Find where the given text appears and provide that cell's center as (X, Y) coordinate. 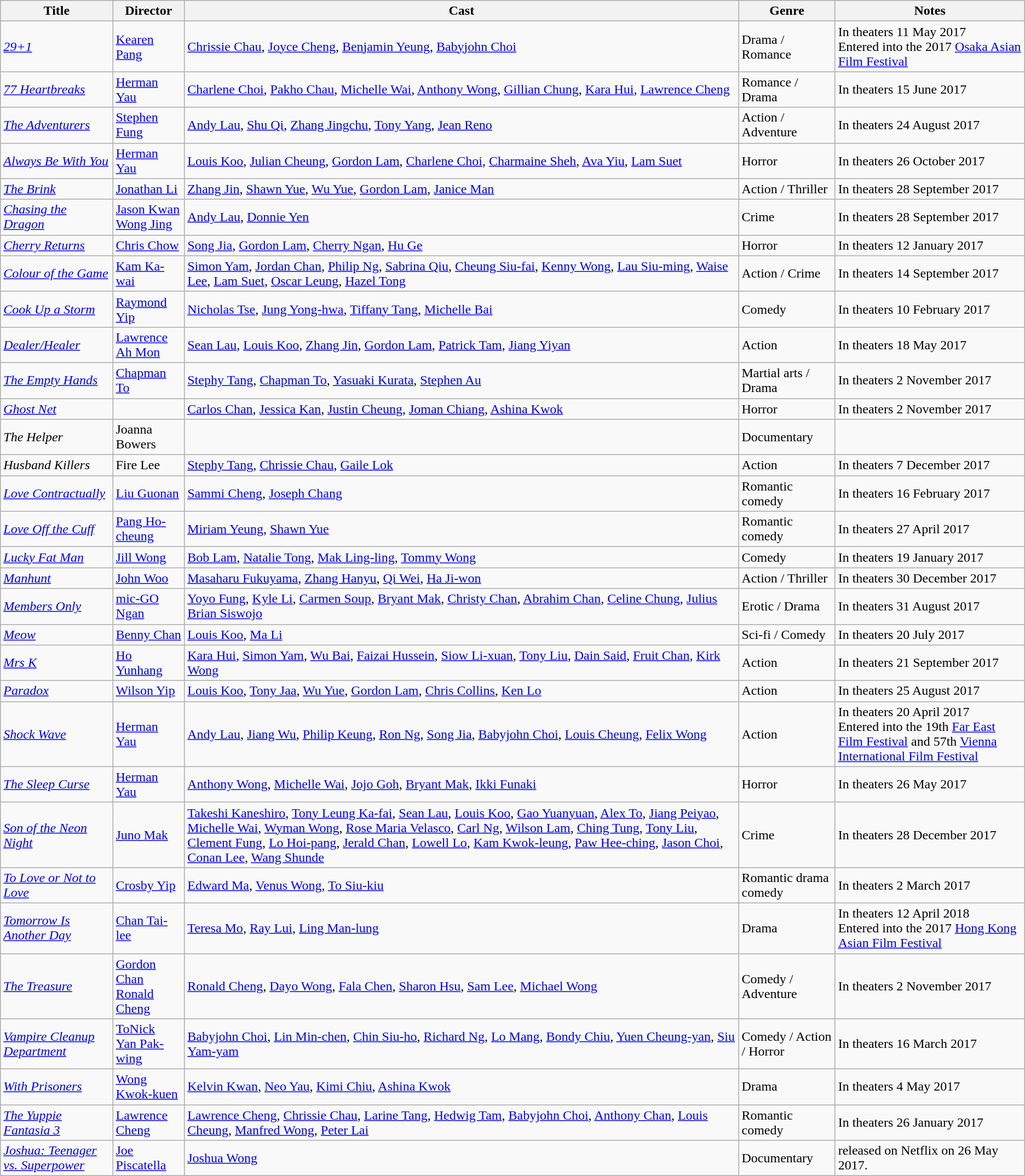
Chan Tai-lee (149, 928)
Nicholas Tse, Jung Yong-hwa, Tiffany Tang, Michelle Bai (462, 309)
The Empty Hands (57, 380)
In theaters 30 December 2017 (930, 578)
Andy Lau, Jiang Wu, Philip Keung, Ron Ng, Song Jia, Babyjohn Choi, Louis Cheung, Felix Wong (462, 734)
Gordon Chan Ronald Cheng (149, 987)
The Sleep Curse (57, 784)
The Brink (57, 189)
Ho Yunhang (149, 662)
77 Heartbreaks (57, 90)
released on Netflix on 26 May 2017. (930, 1158)
Lawrence Ah Mon (149, 345)
John Woo (149, 578)
Yoyo Fung, Kyle Li, Carmen Soup, Bryant Mak, Christy Chan, Abrahim Chan, Celine Chung, Julius Brian Siswojo (462, 607)
Simon Yam, Jordan Chan, Philip Ng, Sabrina Qiu, Cheung Siu-fai, Kenny Wong, Lau Siu-ming, Waise Lee, Lam Suet, Oscar Leung, Hazel Tong (462, 274)
In theaters 16 March 2017 (930, 1044)
Masaharu Fukuyama, Zhang Hanyu, Qi Wei, Ha Ji-won (462, 578)
Kam Ka-wai (149, 274)
Genre (787, 11)
In theaters 21 September 2017 (930, 662)
In theaters 2 March 2017 (930, 885)
Son of the Neon Night (57, 834)
Manhunt (57, 578)
Anthony Wong, Michelle Wai, Jojo Goh, Bryant Mak, Ikki Funaki (462, 784)
Action / Adventure (787, 125)
Stephy Tang, Chrissie Chau, Gaile Lok (462, 465)
Title (57, 11)
Andy Lau, Donnie Yen (462, 217)
Louis Koo, Tony Jaa, Wu Yue, Gordon Lam, Chris Collins, Ken Lo (462, 691)
In theaters 27 April 2017 (930, 529)
The Yuppie Fantasia 3 (57, 1122)
Martial arts / Drama (787, 380)
In theaters 4 May 2017 (930, 1087)
Chrissie Chau, Joyce Cheng, Benjamin Yeung, Babyjohn Choi (462, 47)
Stephy Tang, Chapman To, Yasuaki Kurata, Stephen Au (462, 380)
Kara Hui, Simon Yam, Wu Bai, Faizai Hussein, Siow Li-xuan, Tony Liu, Dain Said, Fruit Chan, Kirk Wong (462, 662)
Edward Ma, Venus Wong, To Siu-kiu (462, 885)
Cook Up a Storm (57, 309)
Babyjohn Choi, Lin Min-chen, Chin Siu-ho, Richard Ng, Lo Mang, Bondy Chiu, Yuen Cheung-yan, Siu Yam-yam (462, 1044)
Lawrence Cheng, Chrissie Chau, Larine Tang, Hedwig Tam, Babyjohn Choi, Anthony Chan, Louis Cheung, Manfred Wong, Peter Lai (462, 1122)
Director (149, 11)
Members Only (57, 607)
Joshua Wong (462, 1158)
Crosby Yip (149, 885)
In theaters 18 May 2017 (930, 345)
Chris Chow (149, 245)
Dealer/Healer (57, 345)
In theaters 11 May 2017 Entered into the 2017 Osaka Asian Film Festival (930, 47)
Comedy / Adventure (787, 987)
In theaters 26 January 2017 (930, 1122)
Joe Piscatella (149, 1158)
Zhang Jin, Shawn Yue, Wu Yue, Gordon Lam, Janice Man (462, 189)
Kelvin Kwan, Neo Yau, Kimi Chiu, Ashina Kwok (462, 1087)
Bob Lam, Natalie Tong, Mak Ling-ling, Tommy Wong (462, 557)
The Adventurers (57, 125)
Joshua: Teenager vs. Superpower (57, 1158)
Fire Lee (149, 465)
Sammi Cheng, Joseph Chang (462, 494)
Ronald Cheng, Dayo Wong, Fala Chen, Sharon Hsu, Sam Lee, Michael Wong (462, 987)
Vampire Cleanup Department (57, 1044)
Jason Kwan Wong Jing (149, 217)
Paradox (57, 691)
In theaters 12 January 2017 (930, 245)
Raymond Yip (149, 309)
Action / Crime (787, 274)
In theaters 20 April 2017Entered into the 19th Far East Film Festival and 57th Vienna International Film Festival (930, 734)
Louis Koo, Julian Cheung, Gordon Lam, Charlene Choi, Charmaine Sheh, Ava Yiu, Lam Suet (462, 161)
In theaters 25 August 2017 (930, 691)
Joanna Bowers (149, 437)
Lawrence Cheng (149, 1122)
To Love or Not to Love (57, 885)
Song Jia, Gordon Lam, Cherry Ngan, Hu Ge (462, 245)
With Prisoners (57, 1087)
Tomorrow Is Another Day (57, 928)
Chasing the Dragon (57, 217)
Cherry Returns (57, 245)
Comedy / Action / Horror (787, 1044)
In theaters 26 October 2017 (930, 161)
In theaters 15 June 2017 (930, 90)
ToNick Yan Pak-wing (149, 1044)
Husband Killers (57, 465)
Wilson Yip (149, 691)
In theaters 28 December 2017 (930, 834)
Romance / Drama (787, 90)
Liu Guonan (149, 494)
Kearen Pang (149, 47)
Ghost Net (57, 409)
Carlos Chan, Jessica Kan, Justin Cheung, Joman Chiang, Ashina Kwok (462, 409)
Love Contractually (57, 494)
In theaters 31 August 2017 (930, 607)
Chapman To (149, 380)
Sci-fi / Comedy (787, 635)
Love Off the Cuff (57, 529)
Meow (57, 635)
Sean Lau, Louis Koo, Zhang Jin, Gordon Lam, Patrick Tam, Jiang Yiyan (462, 345)
Wong Kwok-kuen (149, 1087)
Shock Wave (57, 734)
Always Be With You (57, 161)
Charlene Choi, Pakho Chau, Michelle Wai, Anthony Wong, Gillian Chung, Kara Hui, Lawrence Cheng (462, 90)
Louis Koo, Ma Li (462, 635)
Andy Lau, Shu Qi, Zhang Jingchu, Tony Yang, Jean Reno (462, 125)
Lucky Fat Man (57, 557)
Cast (462, 11)
mic-GO Ngan (149, 607)
Stephen Fung (149, 125)
Jill Wong (149, 557)
Romantic drama comedy (787, 885)
Pang Ho-cheung (149, 529)
Mrs K (57, 662)
In theaters 16 February 2017 (930, 494)
Notes (930, 11)
In theaters 26 May 2017 (930, 784)
In theaters 7 December 2017 (930, 465)
Erotic / Drama (787, 607)
Teresa Mo, Ray Lui, Ling Man-lung (462, 928)
The Helper (57, 437)
Juno Mak (149, 834)
In theaters 12 April 2018 Entered into the 2017 Hong Kong Asian Film Festival (930, 928)
Benny Chan (149, 635)
In theaters 19 January 2017 (930, 557)
Colour of the Game (57, 274)
The Treasure (57, 987)
In theaters 24 August 2017 (930, 125)
Drama / Romance (787, 47)
29+1 (57, 47)
In theaters 10 February 2017 (930, 309)
In theaters 20 July 2017 (930, 635)
Jonathan Li (149, 189)
Miriam Yeung, Shawn Yue (462, 529)
In theaters 14 September 2017 (930, 274)
